Provide the [X, Y] coordinate of the cell's center where the given text is located.  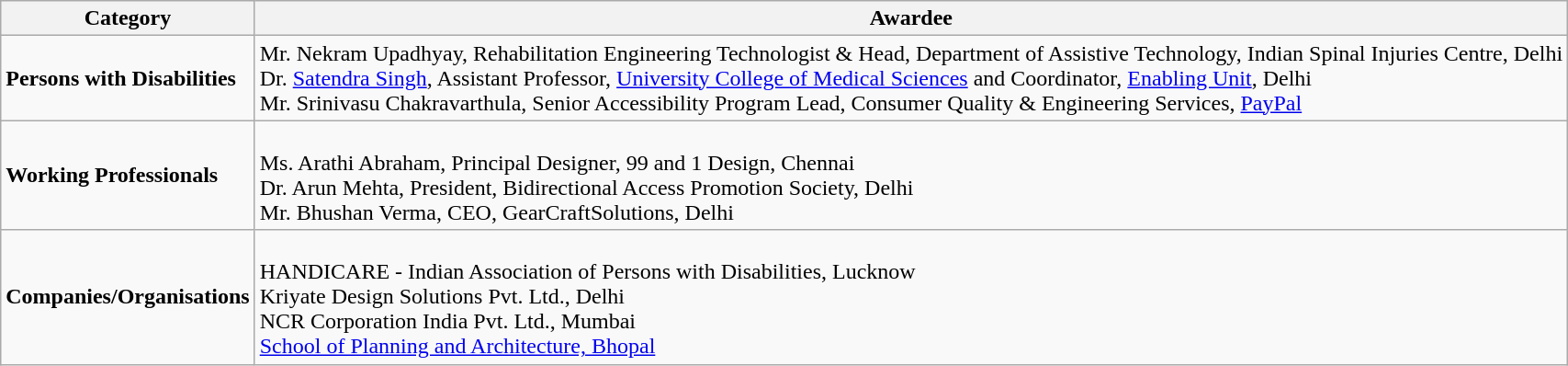
Category [128, 18]
Working Professionals [128, 175]
Persons with Disabilities [128, 78]
Companies/Organisations [128, 297]
Awardee [911, 18]
